From the cell containing the given text, extract its center point as [x, y] coordinate. 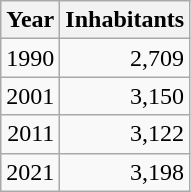
3,150 [125, 96]
2021 [30, 172]
2,709 [125, 58]
3,198 [125, 172]
Year [30, 20]
2011 [30, 134]
2001 [30, 96]
3,122 [125, 134]
1990 [30, 58]
Inhabitants [125, 20]
